Identify which cell holds the provided text, then report its (x, y) central coordinate. 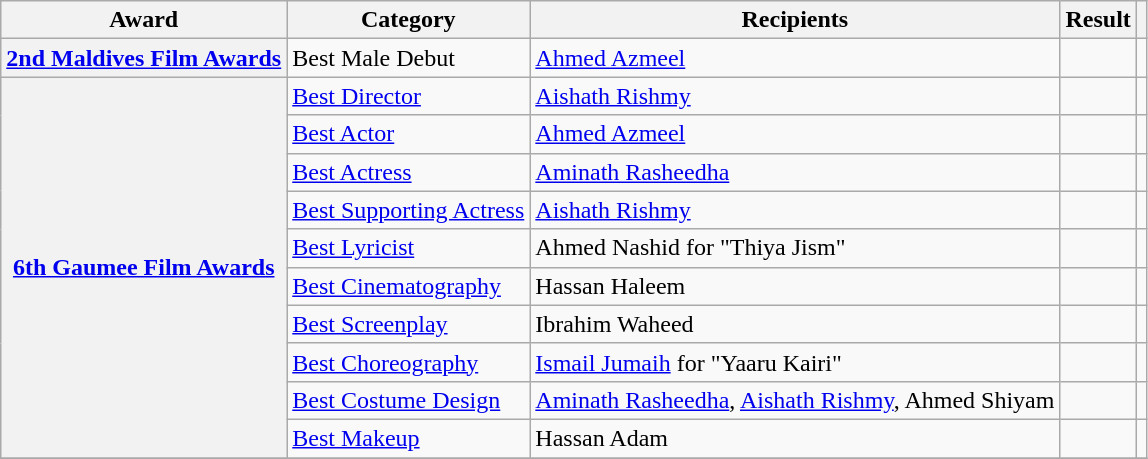
Best Choreography (408, 362)
Hassan Adam (795, 438)
Best Lyricist (408, 248)
Hassan Haleem (795, 286)
Best Costume Design (408, 400)
Best Screenplay (408, 324)
Aminath Rasheedha (795, 172)
Aminath Rasheedha, Aishath Rishmy, Ahmed Shiyam (795, 400)
Ahmed Nashid for "Thiya Jism" (795, 248)
Best Actor (408, 134)
Category (408, 20)
Best Cinematography (408, 286)
Recipients (795, 20)
Result (1098, 20)
6th Gaumee Film Awards (144, 268)
Award (144, 20)
2nd Maldives Film Awards (144, 58)
Best Makeup (408, 438)
Ismail Jumaih for "Yaaru Kairi" (795, 362)
Best Male Debut (408, 58)
Best Supporting Actress (408, 210)
Best Actress (408, 172)
Best Director (408, 96)
Ibrahim Waheed (795, 324)
